Detect which cell encompasses the target text, then output its [x, y] center coordinate. 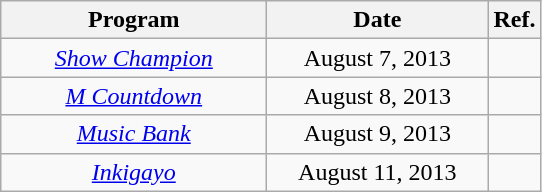
Inkigayo [134, 172]
Program [134, 20]
Music Bank [134, 134]
August 11, 2013 [378, 172]
M Countdown [134, 96]
Show Champion [134, 58]
August 8, 2013 [378, 96]
Date [378, 20]
Ref. [514, 20]
August 7, 2013 [378, 58]
August 9, 2013 [378, 134]
